For the text-containing cell, return its midpoint in [X, Y] coordinate format. 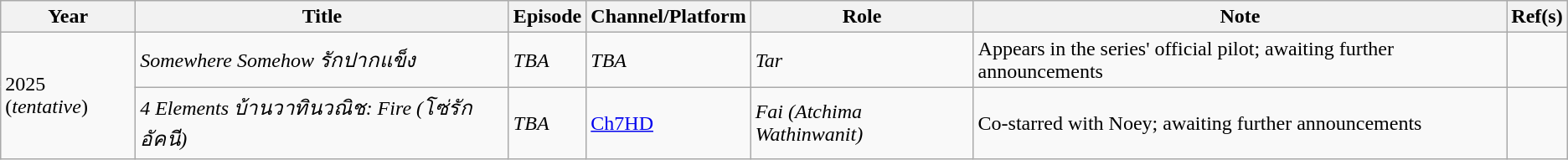
Co-starred with Noey; awaiting further announcements [1240, 123]
Title [322, 17]
Episode [547, 17]
Ch7HD [668, 123]
Note [1240, 17]
Ref(s) [1537, 17]
Appears in the series' official pilot; awaiting further announcements [1240, 60]
Tar [862, 60]
Fai (Atchima Wathinwanit) [862, 123]
2025 (tentative) [69, 95]
Year [69, 17]
4 Elements บ้านวาทินวณิช: Fire (โซ่รักอัคนี) [322, 123]
Role [862, 17]
Somewhere Somehow รักปากแข็ง [322, 60]
Channel/Platform [668, 17]
